From the cell containing the given text, extract its center point as [X, Y] coordinate. 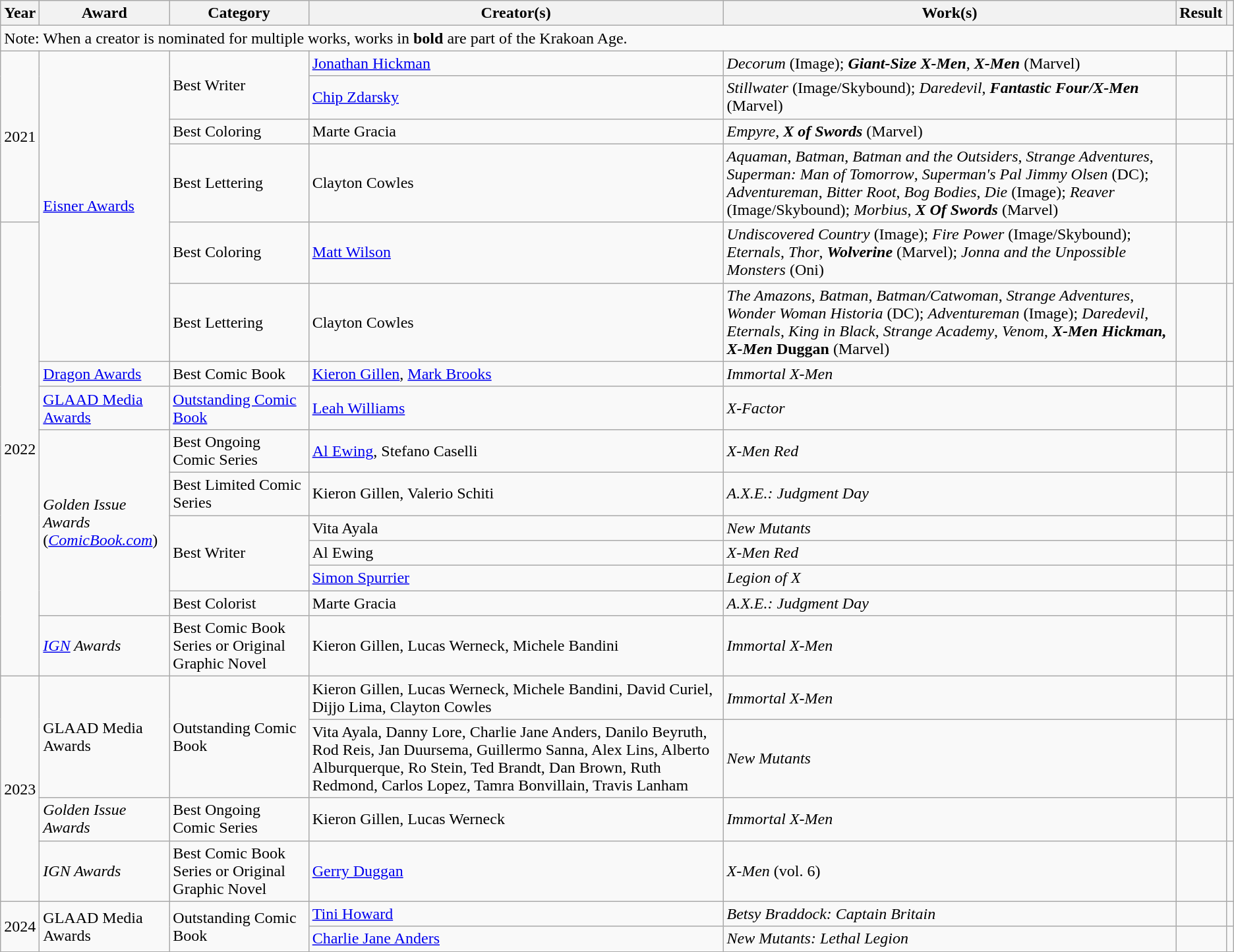
Kieron Gillen, Mark Brooks [515, 374]
Vita Ayala [515, 528]
Matt Wilson [515, 253]
Note: When a creator is nominated for multiple works, works in bold are part of the Krakoan Age. [617, 38]
Charlie Jane Anders [515, 939]
Award [104, 13]
Empyre, X of Swords (Marvel) [949, 131]
Best Limited Comic Series [239, 493]
Dragon Awards [104, 374]
Decorum (Image); Giant-Size X-Men, X-Men (Marvel) [949, 63]
Kieron Gillen, Lucas Werneck, Michele Bandini [515, 646]
Golden Issue Awards [104, 819]
2024 [20, 926]
Simon Spurrier [515, 578]
Category [239, 13]
Year [20, 13]
Kieron Gillen, Lucas Werneck [515, 819]
X-Men (vol. 6) [949, 871]
Al Ewing, Stefano Caselli [515, 451]
Work(s) [949, 13]
Eisner Awards [104, 206]
New Mutants: Lethal Legion [949, 939]
Creator(s) [515, 13]
Best Colorist [239, 603]
Undiscovered Country (Image); Fire Power (Image/Skybound); Eternals, Thor, Wolverine (Marvel); Jonna and the Unpossible Monsters (Oni) [949, 253]
Gerry Duggan [515, 871]
2021 [20, 136]
Leah Williams [515, 407]
Jonathan Hickman [515, 63]
Kieron Gillen, Lucas Werneck, Michele Bandini, David Curiel, Dijjo Lima, Clayton Cowles [515, 698]
Result [1201, 13]
Golden Issue Awards(ComicBook.com) [104, 522]
X-Factor [949, 407]
Legion of X [949, 578]
Betsy Braddock: Captain Britain [949, 914]
2022 [20, 450]
Stillwater (Image/Skybound); Daredevil, Fantastic Four/X-Men (Marvel) [949, 98]
Kieron Gillen, Valerio Schiti [515, 493]
Chip Zdarsky [515, 98]
Best Comic Book [239, 374]
2023 [20, 788]
Tini Howard [515, 914]
Al Ewing [515, 553]
